Search for the cell housing the specified text and yield its (X, Y) center coordinate. 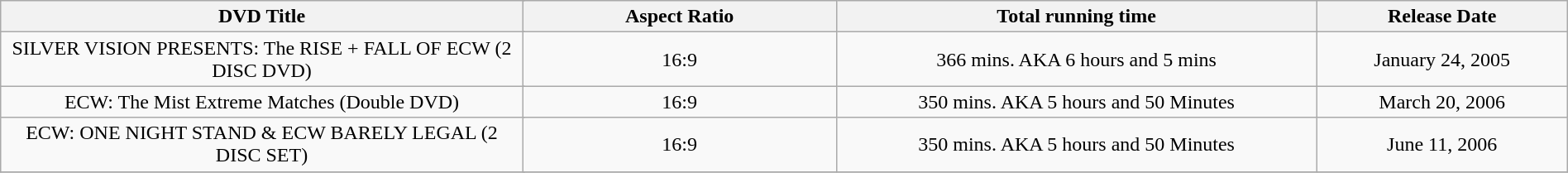
Aspect Ratio (680, 17)
Release Date (1442, 17)
March 20, 2006 (1442, 102)
ECW: ONE NIGHT STAND & ECW BARELY LEGAL (2 DISC SET) (262, 144)
Total running time (1077, 17)
June 11, 2006 (1442, 144)
January 24, 2005 (1442, 60)
366 mins. AKA 6 hours and 5 mins (1077, 60)
SILVER VISION PRESENTS: The RISE + FALL OF ECW (2 DISC DVD) (262, 60)
DVD Title (262, 17)
ECW: The Mist Extreme Matches (Double DVD) (262, 102)
